Search for the cell housing the specified text and yield its [X, Y] center coordinate. 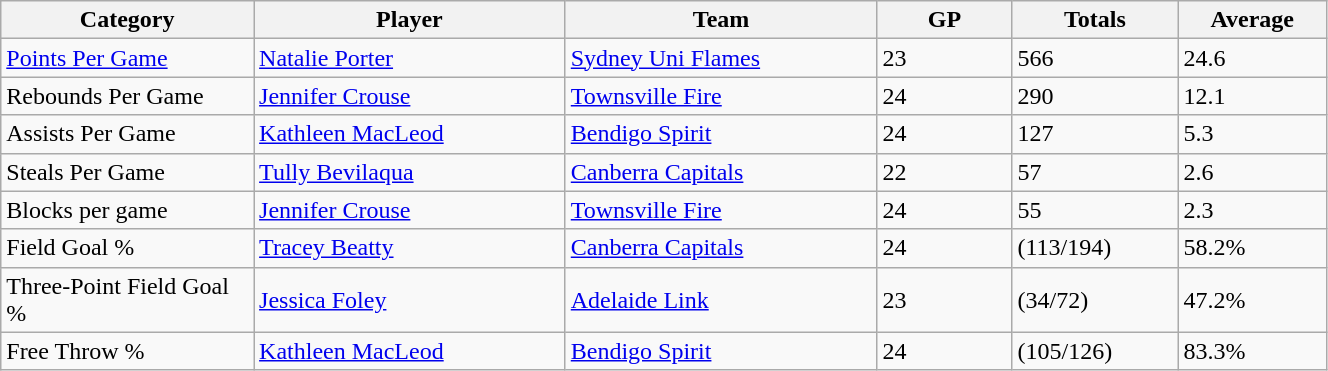
(113/194) [1095, 248]
Rebounds Per Game [128, 96]
GP [944, 20]
Adelaide Link [721, 300]
83.3% [1252, 351]
2.3 [1252, 210]
Points Per Game [128, 58]
Three-Point Field Goal % [128, 300]
Totals [1095, 20]
58.2% [1252, 248]
127 [1095, 134]
Tracey Beatty [410, 248]
Steals Per Game [128, 172]
Sydney Uni Flames [721, 58]
57 [1095, 172]
5.3 [1252, 134]
12.1 [1252, 96]
Field Goal % [128, 248]
566 [1095, 58]
55 [1095, 210]
290 [1095, 96]
22 [944, 172]
Average [1252, 20]
2.6 [1252, 172]
Team [721, 20]
Blocks per game [128, 210]
Category [128, 20]
Player [410, 20]
(105/126) [1095, 351]
(34/72) [1095, 300]
47.2% [1252, 300]
Assists Per Game [128, 134]
Jessica Foley [410, 300]
Free Throw % [128, 351]
Natalie Porter [410, 58]
24.6 [1252, 58]
Tully Bevilaqua [410, 172]
